Scan for the cell matching the given text and deliver its (X, Y) coordinate at center. 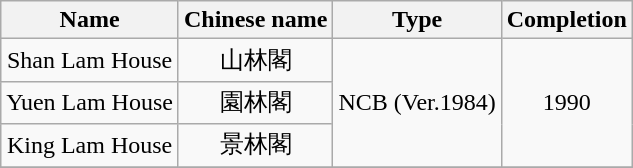
NCB (Ver.1984) (417, 103)
Completion (566, 20)
園林閣 (255, 102)
1990 (566, 103)
Shan Lam House (90, 60)
Type (417, 20)
King Lam House (90, 146)
Chinese name (255, 20)
景林閣 (255, 146)
Name (90, 20)
山林閣 (255, 60)
Yuen Lam House (90, 102)
